Identify which cell holds the provided text, then report its [X, Y] central coordinate. 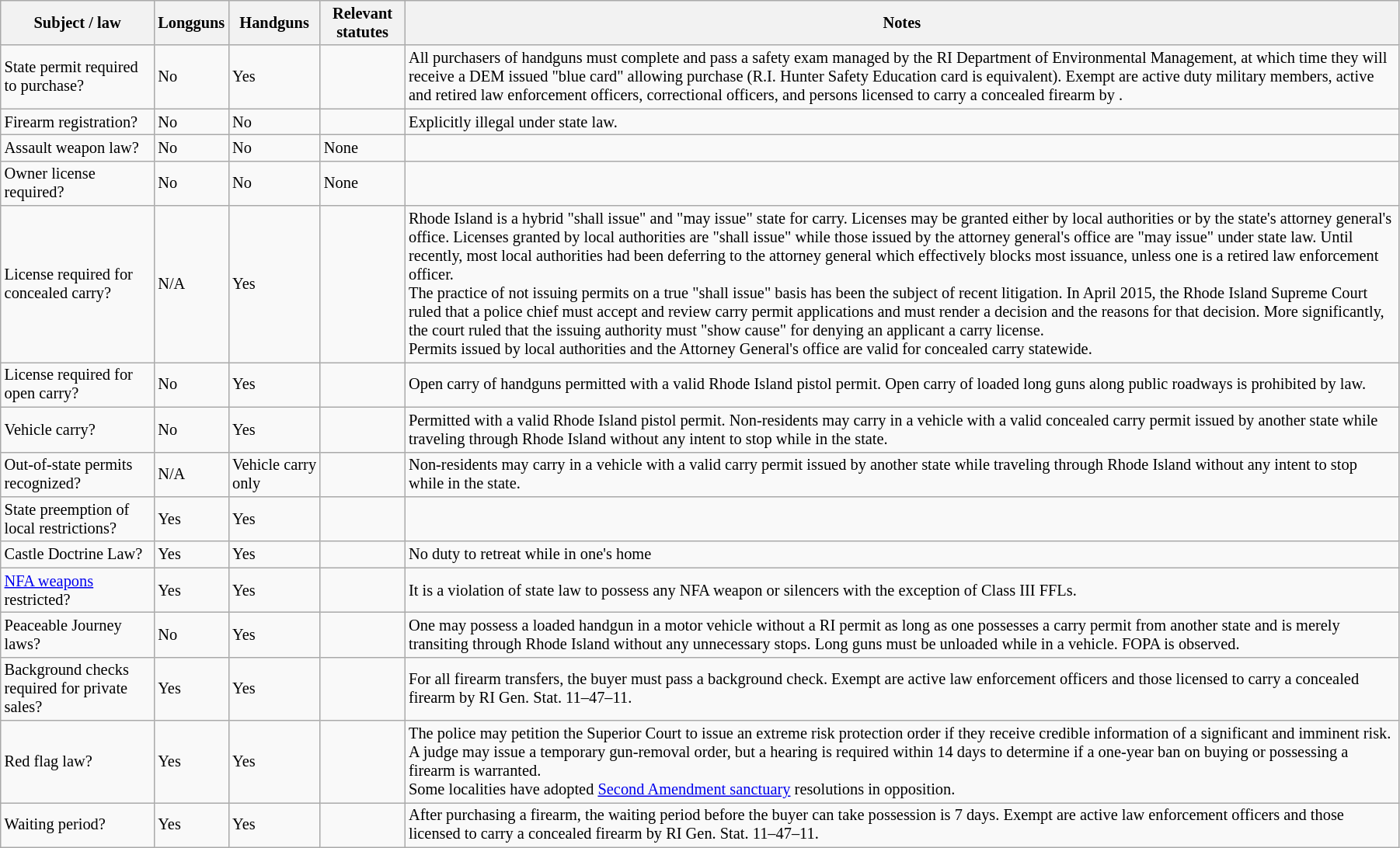
Castle Doctrine Law? [78, 554]
Vehicle carry? [78, 429]
Waiting period? [78, 825]
License required for open carry? [78, 384]
Owner license required? [78, 183]
Handguns [274, 23]
No duty to retreat while in one's home [901, 554]
License required for concealed carry? [78, 284]
Assault weapon law? [78, 148]
It is a violation of state law to possess any NFA weapon or silencers with the exception of Class III FFLs. [901, 590]
Peaceable Journey laws? [78, 634]
State preemption of local restrictions? [78, 519]
NFA weapons restricted? [78, 590]
Relevant statutes [362, 23]
Red flag law? [78, 762]
Longguns [191, 23]
Explicitly illegal under state law. [901, 122]
Open carry of handguns permitted with a valid Rhode Island pistol permit. Open carry of loaded long guns along public roadways is prohibited by law. [901, 384]
State permit required to purchase? [78, 77]
Background checks required for private sales? [78, 689]
Subject / law [78, 23]
Vehicle carry only [274, 474]
Notes [901, 23]
Firearm registration? [78, 122]
Out-of-state permits recognized? [78, 474]
